Pinpoint the cell where the given text exists, returning its (x, y) midpoint coordinate. 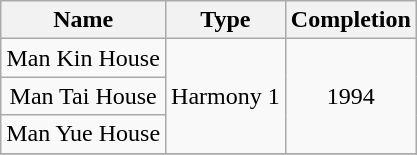
Type (226, 20)
1994 (350, 96)
Harmony 1 (226, 96)
Man Kin House (84, 58)
Name (84, 20)
Man Tai House (84, 96)
Completion (350, 20)
Man Yue House (84, 134)
